Provide the [X, Y] coordinate of the cell's center where the given text is located.  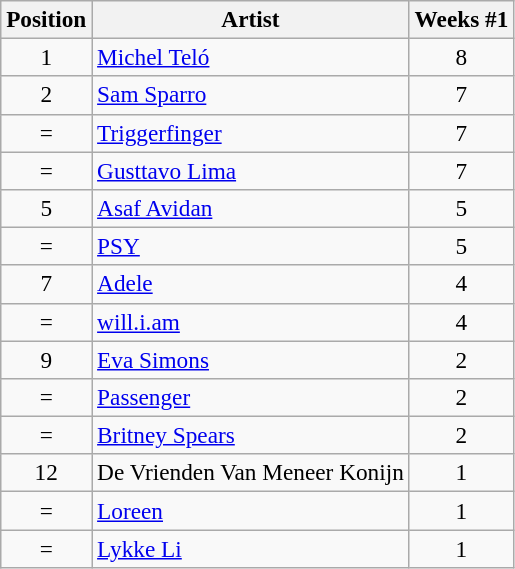
will.i.am [250, 322]
Britney Spears [250, 435]
12 [46, 473]
Lykke Li [250, 548]
9 [46, 359]
Eva Simons [250, 359]
Triggerfinger [250, 133]
Sam Sparro [250, 95]
Asaf Avidan [250, 208]
PSY [250, 246]
Passenger [250, 397]
Michel Teló [250, 57]
Adele [250, 284]
Weeks #1 [462, 19]
8 [462, 57]
Loreen [250, 510]
Artist [250, 19]
Position [46, 19]
De Vrienden Van Meneer Konijn [250, 473]
Gusttavo Lima [250, 170]
